Extract the (x, y) coordinate from the center of the cell holding the provided text.  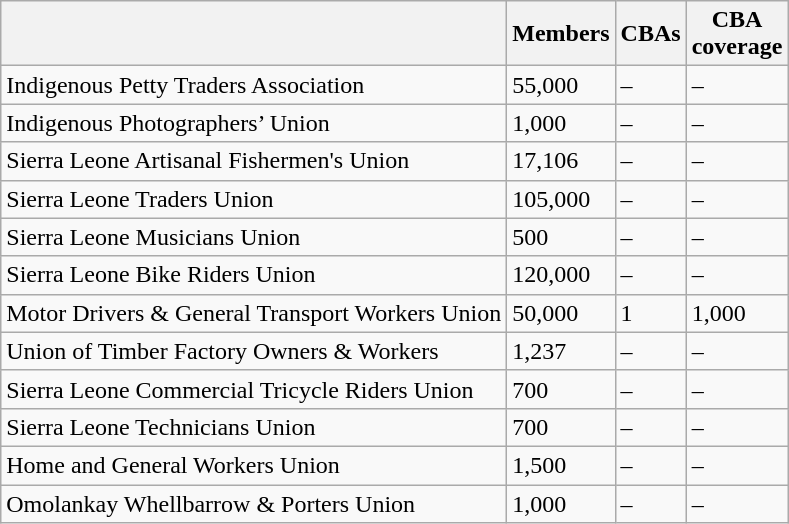
CBAs (650, 34)
Sierra Leone Bike Riders Union (254, 275)
17,106 (561, 161)
Sierra Leone Traders Union (254, 199)
Indigenous Photographers’ Union (254, 123)
1 (650, 313)
Sierra Leone Artisanal Fishermen's Union (254, 161)
Union of Timber Factory Owners & Workers (254, 351)
Sierra Leone Commercial Tricycle Riders Union (254, 389)
Home and General Workers Union (254, 465)
CBAcoverage (737, 34)
500 (561, 237)
Motor Drivers & General Transport Workers Union (254, 313)
50,000 (561, 313)
Sierra Leone Technicians Union (254, 427)
105,000 (561, 199)
55,000 (561, 85)
1,237 (561, 351)
Sierra Leone Musicians Union (254, 237)
Omolankay Whellbarrow & Porters Union (254, 503)
1,500 (561, 465)
Members (561, 34)
Indigenous Petty Traders Association (254, 85)
120,000 (561, 275)
